Find where the given text appears and provide that cell's center as [X, Y] coordinate. 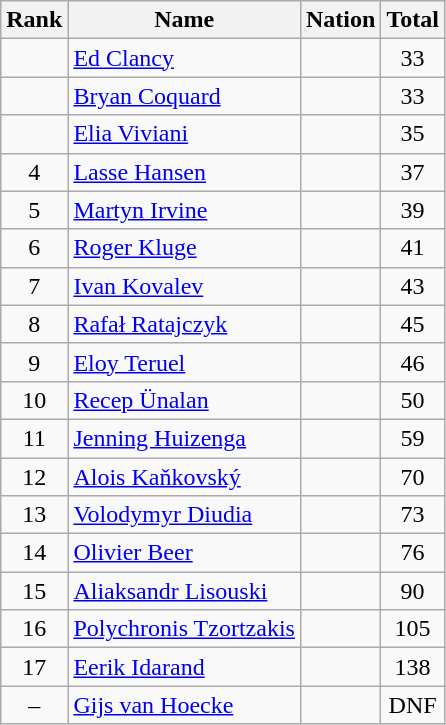
11 [34, 438]
15 [34, 591]
Gijs van Hoecke [184, 705]
Rafał Ratajczyk [184, 324]
17 [34, 667]
16 [34, 629]
Name [184, 20]
14 [34, 553]
43 [413, 286]
Rank [34, 20]
Lasse Hansen [184, 172]
59 [413, 438]
Volodymyr Diudia [184, 515]
Ed Clancy [184, 58]
45 [413, 324]
Elia Viviani [184, 134]
41 [413, 248]
12 [34, 477]
Recep Ünalan [184, 400]
Aliaksandr Lisouski [184, 591]
Olivier Beer [184, 553]
Ivan Kovalev [184, 286]
6 [34, 248]
35 [413, 134]
Polychronis Tzortzakis [184, 629]
Alois Kaňkovský [184, 477]
7 [34, 286]
– [34, 705]
Roger Kluge [184, 248]
5 [34, 210]
9 [34, 362]
Martyn Irvine [184, 210]
39 [413, 210]
76 [413, 553]
90 [413, 591]
73 [413, 515]
Eloy Teruel [184, 362]
Total [413, 20]
Bryan Coquard [184, 96]
70 [413, 477]
46 [413, 362]
50 [413, 400]
8 [34, 324]
138 [413, 667]
Eerik Idarand [184, 667]
13 [34, 515]
Jenning Huizenga [184, 438]
DNF [413, 705]
10 [34, 400]
Nation [340, 20]
105 [413, 629]
37 [413, 172]
4 [34, 172]
